Detect which cell encompasses the target text, then output its [x, y] center coordinate. 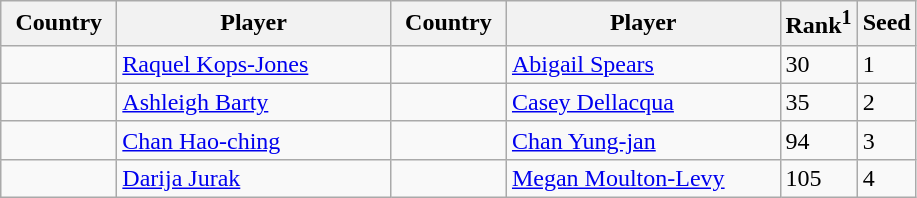
Ashleigh Barty [254, 102]
94 [818, 140]
2 [886, 102]
Seed [886, 24]
3 [886, 140]
Casey Dellacqua [643, 102]
105 [818, 178]
Darija Jurak [254, 178]
Raquel Kops-Jones [254, 64]
4 [886, 178]
Chan Hao-ching [254, 140]
Abigail Spears [643, 64]
Megan Moulton-Levy [643, 178]
30 [818, 64]
Rank1 [818, 24]
Chan Yung-jan [643, 140]
35 [818, 102]
1 [886, 64]
